From the cell containing the given text, extract its center point as [x, y] coordinate. 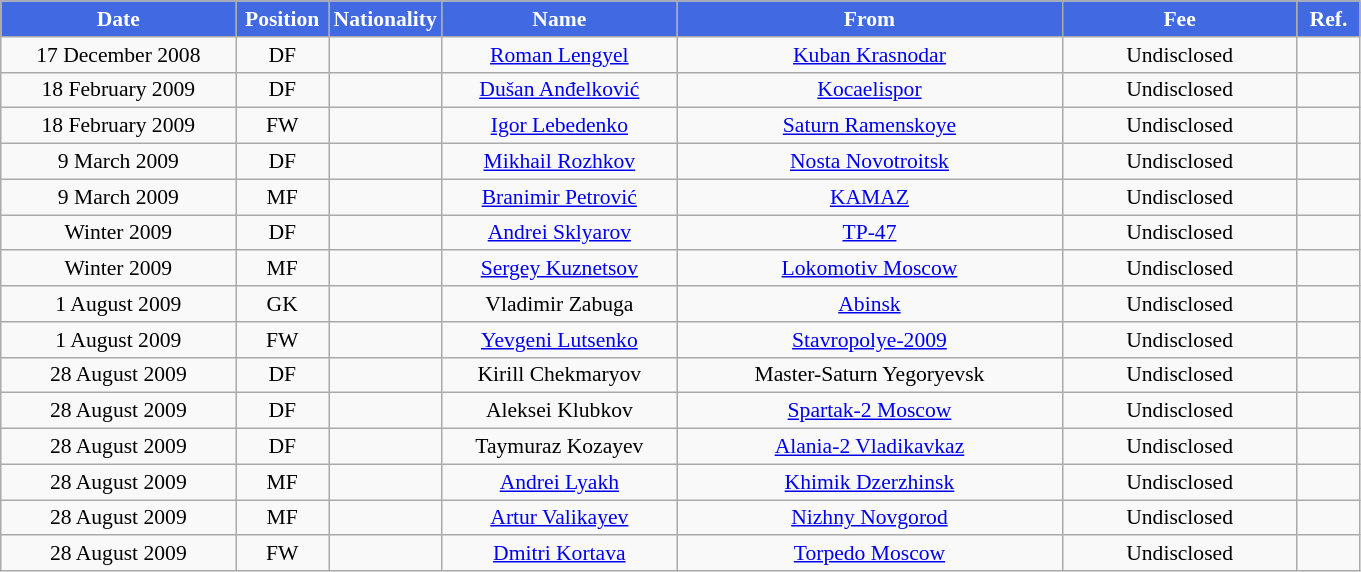
TP-47 [870, 233]
Name [560, 19]
Master-Saturn Yegoryevsk [870, 375]
GK [282, 304]
Yevgeni Lutsenko [560, 340]
Stavropolye-2009 [870, 340]
Kuban Krasnodar [870, 55]
Igor Lebedenko [560, 126]
17 December 2008 [118, 55]
Aleksei Klubkov [560, 411]
Branimir Petrović [560, 197]
Saturn Ramenskoye [870, 126]
Sergey Kuznetsov [560, 269]
Date [118, 19]
Nosta Novotroitsk [870, 162]
Dmitri Kortava [560, 554]
Spartak-2 Moscow [870, 411]
From [870, 19]
Mikhail Rozhkov [560, 162]
Dušan Anđelković [560, 90]
Abinsk [870, 304]
Kirill Chekmaryov [560, 375]
KAMAZ [870, 197]
Fee [1180, 19]
Khimik Dzerzhinsk [870, 482]
Kocaelispor [870, 90]
Ref. [1328, 19]
Lokomotiv Moscow [870, 269]
Vladimir Zabuga [560, 304]
Position [282, 19]
Roman Lengyel [560, 55]
Torpedo Moscow [870, 554]
Nizhny Novgorod [870, 518]
Andrei Sklyarov [560, 233]
Artur Valikayev [560, 518]
Taymuraz Kozayev [560, 447]
Alania-2 Vladikavkaz [870, 447]
Nationality [384, 19]
Andrei Lyakh [560, 482]
